Find where the given text appears and provide that cell's center as [X, Y] coordinate. 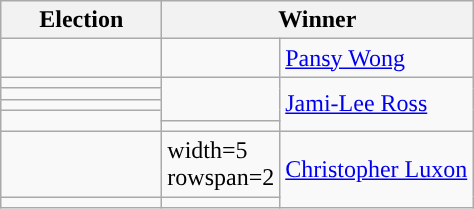
Winner [318, 20]
Pansy Wong [376, 58]
Christopher Luxon [376, 169]
Jami-Lee Ross [376, 104]
width=5 rowspan=2 [221, 164]
Election [82, 20]
